Extract the (x, y) coordinate from the center of the cell holding the provided text.  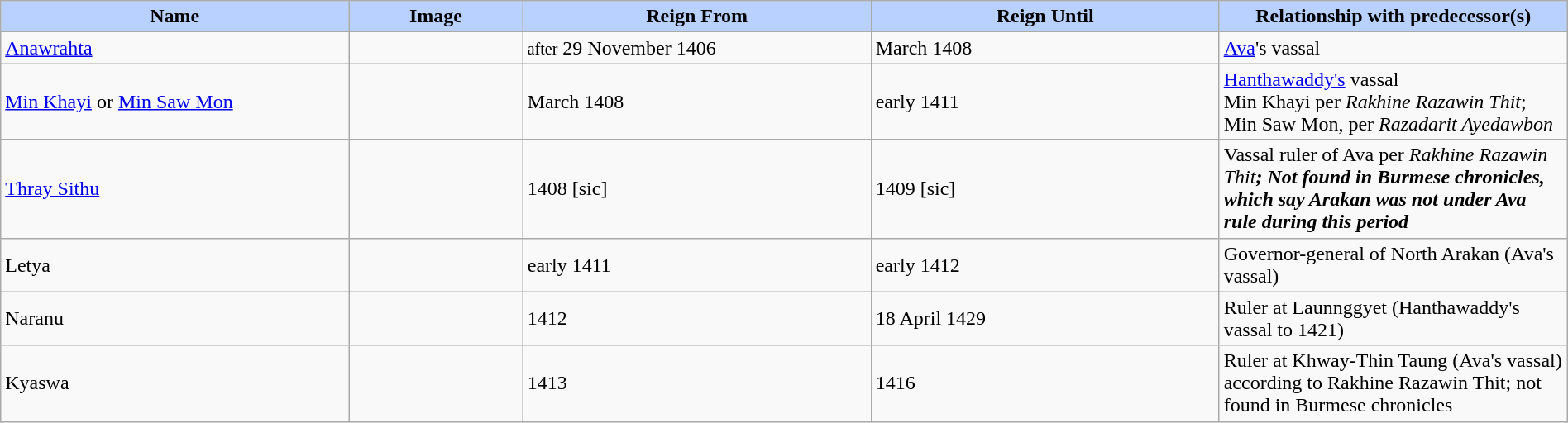
Hanthawaddy's vassal Min Khayi per Rakhine Razawin Thit; Min Saw Mon, per Razadarit Ayedawbon (1393, 102)
after 29 November 1406 (696, 48)
Vassal ruler of Ava per Rakhine Razawin Thit; Not found in Burmese chronicles, which say Arakan was not under Ava rule during this period (1393, 188)
Reign Until (1045, 17)
18 April 1429 (1045, 319)
Reign From (696, 17)
1413 (696, 383)
Ava's vassal (1393, 48)
Naranu (175, 319)
Ruler at Launnggyet (Hanthawaddy's vassal to 1421) (1393, 319)
1412 (696, 319)
1416 (1045, 383)
Anawrahta (175, 48)
Image (436, 17)
Governor-general of North Arakan (Ava's vassal) (1393, 264)
Kyaswa (175, 383)
early 1412 (1045, 264)
1408 [sic] (696, 188)
Thray Sithu (175, 188)
Ruler at Khway-Thin Taung (Ava's vassal) according to Rakhine Razawin Thit; not found in Burmese chronicles (1393, 383)
Relationship with predecessor(s) (1393, 17)
Name (175, 17)
1409 [sic] (1045, 188)
Letya (175, 264)
Min Khayi or Min Saw Mon (175, 102)
